Identify which cell holds the provided text, then report its [X, Y] central coordinate. 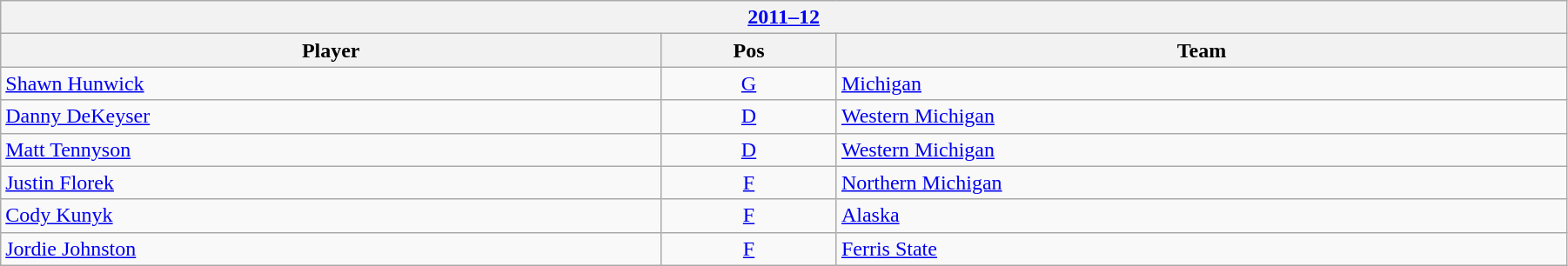
Pos [749, 50]
Player [331, 50]
Justin Florek [331, 183]
Jordie Johnston [331, 249]
Matt Tennyson [331, 150]
Ferris State [1201, 249]
Shawn Hunwick [331, 83]
Team [1201, 50]
G [749, 83]
2011–12 [784, 17]
Michigan [1201, 83]
Alaska [1201, 216]
Northern Michigan [1201, 183]
Danny DeKeyser [331, 116]
Cody Kunyk [331, 216]
